Find where the given text appears and provide that cell's center as (x, y) coordinate. 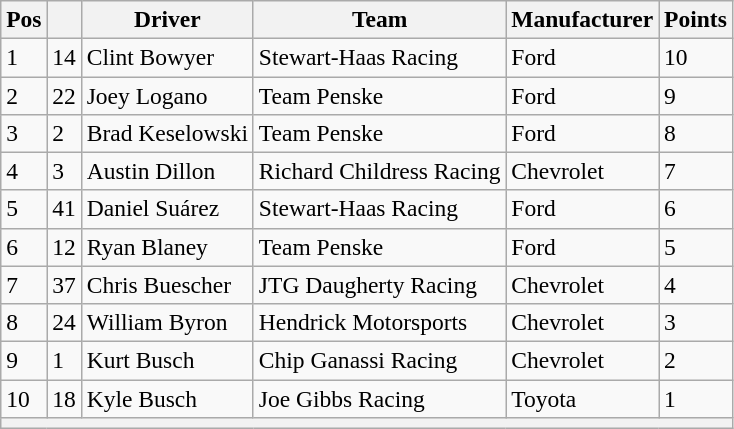
Clint Bowyer (167, 57)
Daniel Suárez (167, 209)
Pos (24, 19)
41 (64, 209)
William Byron (167, 322)
Kyle Busch (167, 398)
Chip Ganassi Racing (379, 360)
Joey Logano (167, 95)
Ryan Blaney (167, 247)
12 (64, 247)
Manufacturer (582, 19)
37 (64, 285)
Hendrick Motorsports (379, 322)
Joe Gibbs Racing (379, 398)
Team (379, 19)
14 (64, 57)
22 (64, 95)
Richard Childress Racing (379, 171)
JTG Daugherty Racing (379, 285)
Driver (167, 19)
Brad Keselowski (167, 133)
Austin Dillon (167, 171)
Kurt Busch (167, 360)
Points (696, 19)
Toyota (582, 398)
24 (64, 322)
Chris Buescher (167, 285)
18 (64, 398)
